Output the (x, y) coordinate of the center of the cell containing the given text.  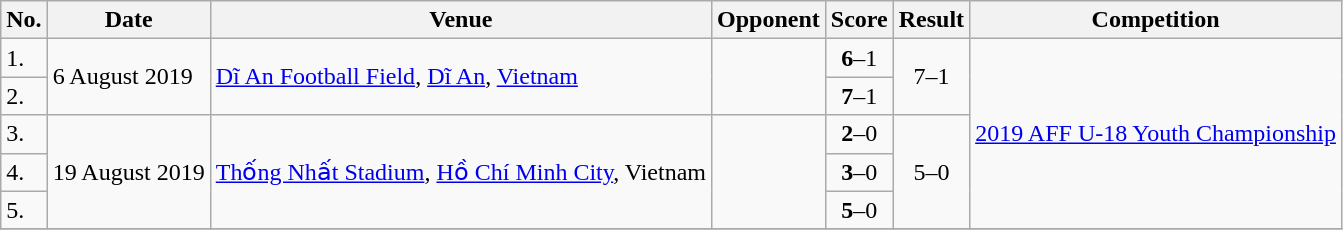
3–0 (859, 172)
1. (24, 58)
5. (24, 210)
Opponent (769, 20)
2–0 (859, 134)
Competition (1156, 20)
4. (24, 172)
Score (859, 20)
6 August 2019 (128, 77)
6–1 (859, 58)
Dĩ An Football Field, Dĩ An, Vietnam (460, 77)
2019 AFF U-18 Youth Championship (1156, 134)
3. (24, 134)
Venue (460, 20)
2. (24, 96)
No. (24, 20)
Thống Nhất Stadium, Hồ Chí Minh City, Vietnam (460, 172)
Date (128, 20)
19 August 2019 (128, 172)
Result (931, 20)
